Return the [X, Y] coordinate for the center point of the cell that contains the specified text.  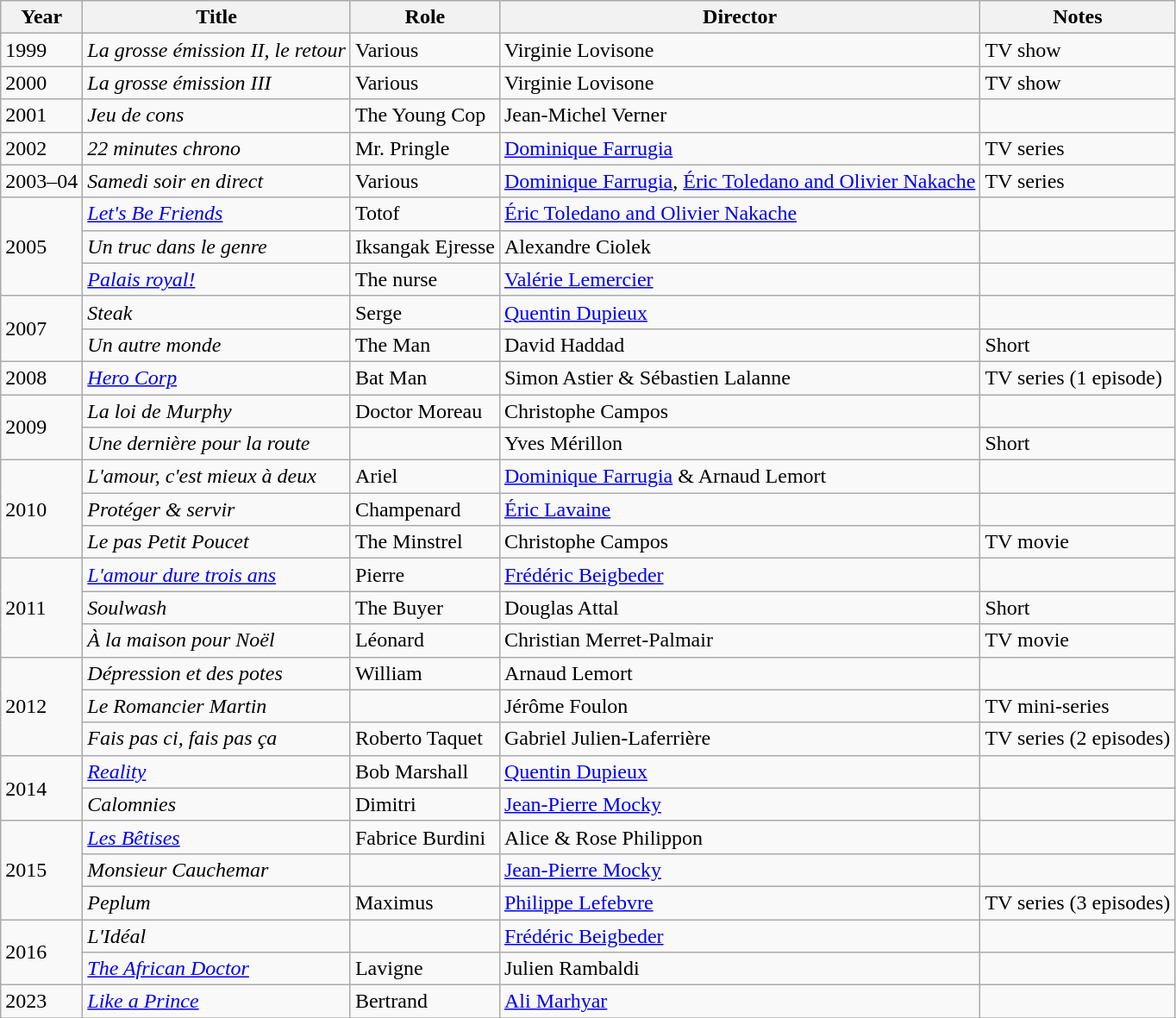
Lavigne [424, 969]
Year [41, 17]
Soulwash [217, 608]
L'Idéal [217, 935]
Totof [424, 214]
Maximus [424, 902]
Like a Prince [217, 1002]
Steak [217, 312]
Philippe Lefebvre [740, 902]
Role [424, 17]
Iksangak Ejresse [424, 247]
Bat Man [424, 378]
Ariel [424, 477]
The Young Cop [424, 116]
Calomnies [217, 804]
Serge [424, 312]
2011 [41, 608]
2016 [41, 952]
2000 [41, 83]
Une dernière pour la route [217, 444]
Valérie Lemercier [740, 279]
Dominique Farrugia & Arnaud Lemort [740, 477]
2010 [41, 509]
Jean-Michel Verner [740, 116]
TV mini-series [1078, 706]
The Minstrel [424, 542]
David Haddad [740, 345]
Monsieur Cauchemar [217, 870]
Protéger & servir [217, 509]
TV series (1 episode) [1078, 378]
Mr. Pringle [424, 148]
La loi de Murphy [217, 411]
Palais royal! [217, 279]
2002 [41, 148]
Notes [1078, 17]
Éric Toledano and Olivier Nakache [740, 214]
Léonard [424, 640]
TV series (2 episodes) [1078, 739]
Julien Rambaldi [740, 969]
Roberto Taquet [424, 739]
Dominique Farrugia [740, 148]
Un truc dans le genre [217, 247]
Doctor Moreau [424, 411]
The nurse [424, 279]
Arnaud Lemort [740, 673]
Douglas Attal [740, 608]
2023 [41, 1002]
Bob Marshall [424, 771]
2014 [41, 788]
Le pas Petit Poucet [217, 542]
Let's Be Friends [217, 214]
La grosse émission III [217, 83]
TV series (3 episodes) [1078, 902]
Yves Mérillon [740, 444]
Les Bêtises [217, 837]
2003–04 [41, 181]
Le Romancier Martin [217, 706]
L'amour, c'est mieux à deux [217, 477]
2001 [41, 116]
Ali Marhyar [740, 1002]
Alice & Rose Philippon [740, 837]
2015 [41, 870]
Title [217, 17]
Samedi soir en direct [217, 181]
Gabriel Julien-Laferrière [740, 739]
Jeu de cons [217, 116]
Dominique Farrugia, Éric Toledano and Olivier Nakache [740, 181]
22 minutes chrono [217, 148]
Jérôme Foulon [740, 706]
Pierre [424, 575]
Director [740, 17]
Simon Astier & Sébastien Lalanne [740, 378]
Hero Corp [217, 378]
Un autre monde [217, 345]
Éric Lavaine [740, 509]
2008 [41, 378]
Bertrand [424, 1002]
Reality [217, 771]
1999 [41, 50]
La grosse émission II, le retour [217, 50]
Dimitri [424, 804]
2007 [41, 328]
2005 [41, 247]
The Man [424, 345]
À la maison pour Noël [217, 640]
Champenard [424, 509]
Dépression et des potes [217, 673]
Fais pas ci, fais pas ça [217, 739]
The African Doctor [217, 969]
Fabrice Burdini [424, 837]
Christian Merret-Palmair [740, 640]
William [424, 673]
2009 [41, 428]
2012 [41, 706]
The Buyer [424, 608]
Peplum [217, 902]
Alexandre Ciolek [740, 247]
L'amour dure trois ans [217, 575]
